For the text-containing cell, return its midpoint in (x, y) coordinate format. 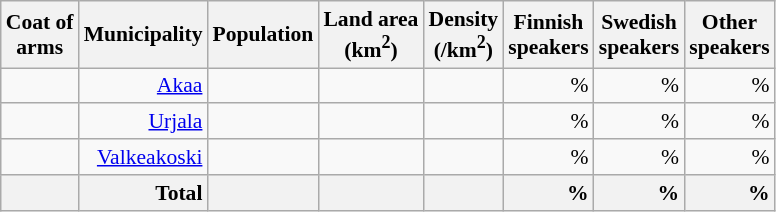
Urjala (144, 122)
Valkeakoski (144, 157)
Swedishspeakers (639, 34)
Finnishspeakers (548, 34)
Population (262, 34)
Akaa (144, 86)
Municipality (144, 34)
Land area(km2) (370, 34)
Density(/km2) (463, 34)
Coat ofarms (40, 34)
Otherspeakers (729, 34)
Total (144, 193)
